Return [x, y] of the center of cell containing provided text 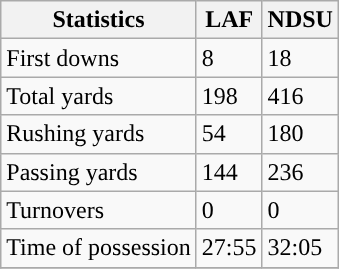
32:05 [300, 248]
416 [300, 96]
27:55 [229, 248]
8 [229, 58]
18 [300, 58]
NDSU [300, 20]
Total yards [99, 96]
Statistics [99, 20]
180 [300, 134]
Rushing yards [99, 134]
Turnovers [99, 210]
236 [300, 172]
Passing yards [99, 172]
54 [229, 134]
LAF [229, 20]
Time of possession [99, 248]
198 [229, 96]
144 [229, 172]
First downs [99, 58]
